Provide the (x, y) coordinate of the cell's center where the given text is located.  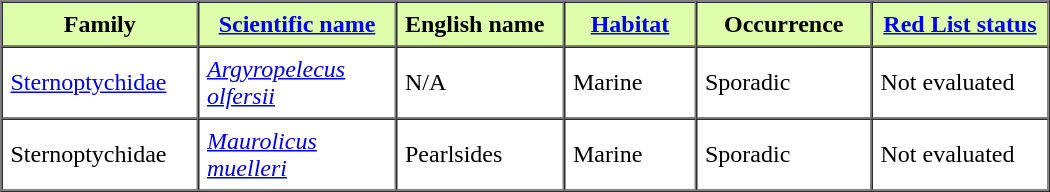
Family (100, 24)
Scientific name (297, 24)
English name (480, 24)
Occurrence (784, 24)
Habitat (630, 24)
N/A (480, 82)
Argyropelecus olfersii (297, 82)
Pearlsides (480, 154)
Maurolicus muelleri (297, 154)
Red List status (960, 24)
